Provide the [x, y] coordinate of the cell's center where the given text is located.  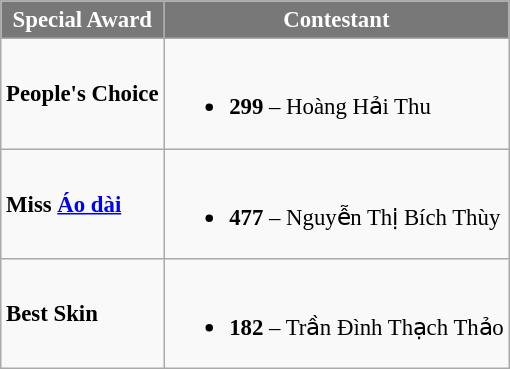
182 – Trần Đình Thạch Thảo [336, 314]
Special Award [82, 20]
Miss Áo dài [82, 204]
477 – Nguyễn Thị Bích Thùy [336, 204]
Contestant [336, 20]
299 – Hoàng Hải Thu [336, 94]
People's Choice [82, 94]
Best Skin [82, 314]
